Provide the [x, y] coordinate of the cell's center where the given text is located.  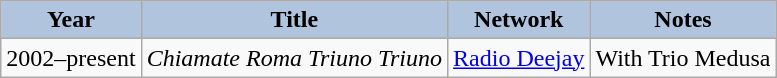
With Trio Medusa [683, 58]
Year [71, 20]
2002–present [71, 58]
Network [519, 20]
Notes [683, 20]
Radio Deejay [519, 58]
Title [294, 20]
Chiamate Roma Triuno Triuno [294, 58]
